Return (X, Y) of the center of cell containing provided text 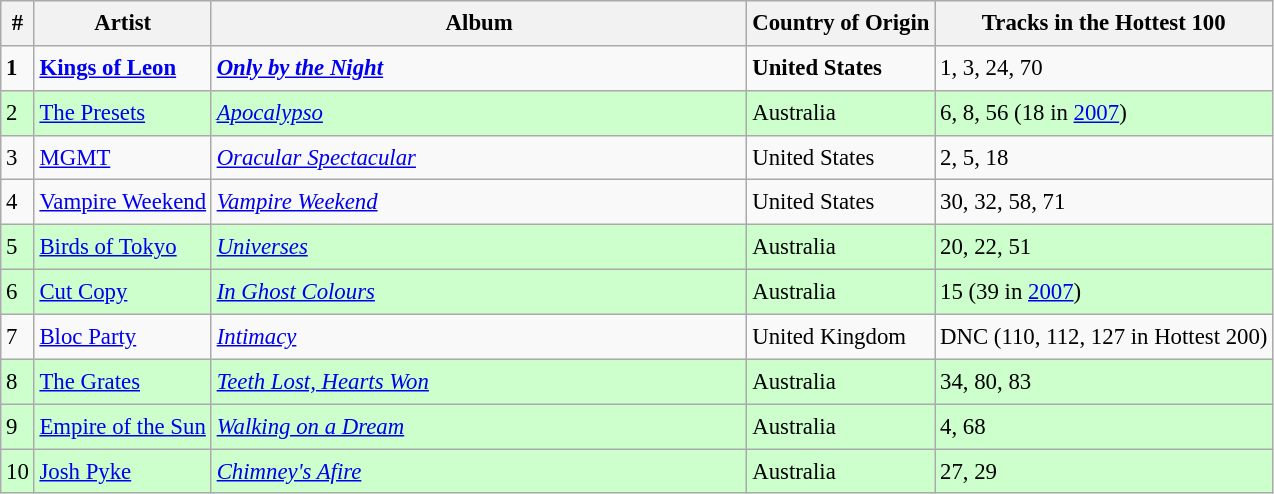
8 (18, 382)
Kings of Leon (122, 68)
6 (18, 292)
Birds of Tokyo (122, 248)
Artist (122, 24)
Intimacy (479, 336)
Apocalypso (479, 114)
The Grates (122, 382)
United Kingdom (841, 336)
Bloc Party (122, 336)
Only by the Night (479, 68)
In Ghost Colours (479, 292)
Teeth Lost, Hearts Won (479, 382)
Country of Origin (841, 24)
Walking on a Dream (479, 426)
Empire of the Sun (122, 426)
4, 68 (1104, 426)
Album (479, 24)
Oracular Spectacular (479, 158)
30, 32, 58, 71 (1104, 202)
Cut Copy (122, 292)
Josh Pyke (122, 472)
10 (18, 472)
7 (18, 336)
5 (18, 248)
6, 8, 56 (18 in 2007) (1104, 114)
The Presets (122, 114)
MGMT (122, 158)
20, 22, 51 (1104, 248)
1 (18, 68)
2 (18, 114)
9 (18, 426)
2, 5, 18 (1104, 158)
1, 3, 24, 70 (1104, 68)
Tracks in the Hottest 100 (1104, 24)
34, 80, 83 (1104, 382)
Chimney's Afire (479, 472)
4 (18, 202)
DNC (110, 112, 127 in Hottest 200) (1104, 336)
Universes (479, 248)
15 (39 in 2007) (1104, 292)
# (18, 24)
27, 29 (1104, 472)
3 (18, 158)
